Find where the given text appears and provide that cell's center as [X, Y] coordinate. 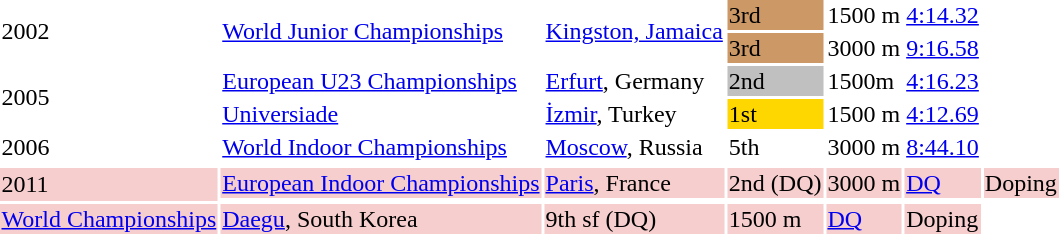
4:12.69 [943, 114]
Erfurt, Germany [634, 81]
1st [775, 114]
4:16.23 [943, 81]
European Indoor Championships [381, 183]
2002 [109, 32]
Kingston, Jamaica [634, 32]
2nd (DQ) [775, 183]
2005 [109, 98]
İzmir, Turkey [634, 114]
2006 [109, 147]
World Indoor Championships [381, 147]
2nd [775, 81]
Paris, France [634, 183]
2011 [109, 184]
World Championships [109, 219]
9th sf (DQ) [634, 219]
Daegu, South Korea [381, 219]
Universiade [381, 114]
Moscow, Russia [634, 147]
5th [775, 147]
European U23 Championships [381, 81]
8:44.10 [943, 147]
World Junior Championships [381, 32]
1500m [864, 81]
4:14.32 [943, 15]
9:16.58 [943, 48]
